For the text-containing cell, return its midpoint in (X, Y) coordinate format. 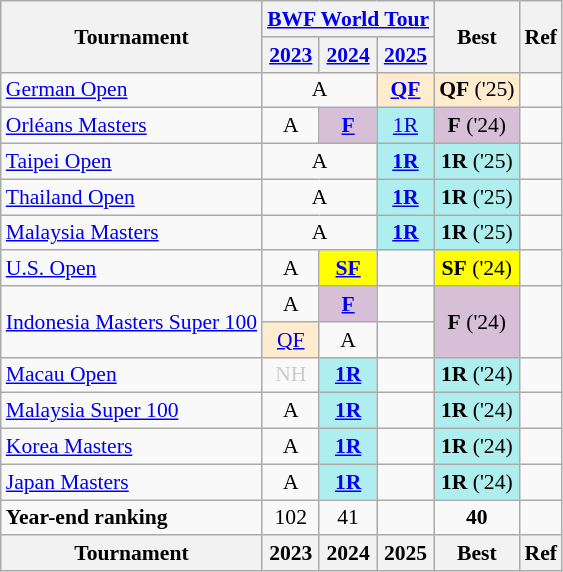
Korea Masters (132, 447)
BWF World Tour (348, 19)
102 (290, 518)
SF ('24) (476, 269)
Indonesia Masters Super 100 (132, 322)
NH (290, 375)
Thailand Open (132, 197)
Malaysia Super 100 (132, 411)
41 (348, 518)
QF ('25) (476, 90)
German Open (132, 90)
Taipei Open (132, 162)
Orléans Masters (132, 126)
SF (348, 269)
Malaysia Masters (132, 233)
Year-end ranking (132, 518)
40 (476, 518)
Macau Open (132, 375)
U.S. Open (132, 269)
Japan Masters (132, 482)
